Return [X, Y] of the center of cell containing provided text 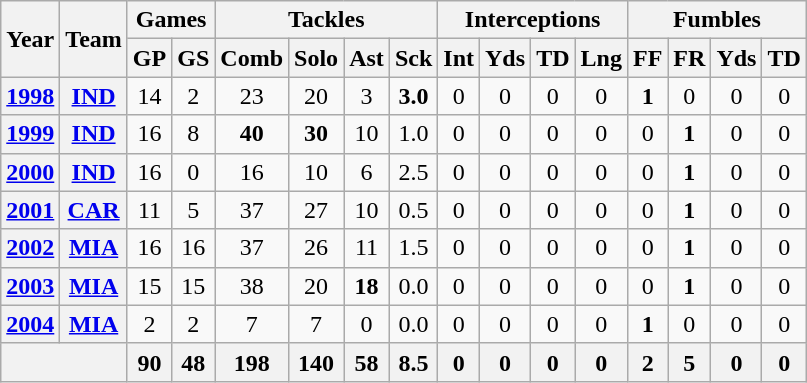
30 [316, 134]
2000 [30, 172]
Fumbles [716, 20]
Year [30, 39]
18 [367, 286]
1998 [30, 96]
2003 [30, 286]
FF [647, 58]
140 [316, 362]
3.0 [413, 96]
2004 [30, 324]
Games [170, 20]
38 [252, 286]
Solo [316, 58]
8.5 [413, 362]
3 [367, 96]
27 [316, 210]
Team [94, 39]
Int [459, 58]
90 [149, 362]
2002 [30, 248]
1999 [30, 134]
23 [252, 96]
8 [194, 134]
CAR [94, 210]
6 [367, 172]
Tackles [326, 20]
0.5 [413, 210]
58 [367, 362]
Sck [413, 58]
1.0 [413, 134]
40 [252, 134]
26 [316, 248]
Lng [601, 58]
48 [194, 362]
198 [252, 362]
Comb [252, 58]
Interceptions [533, 20]
FR [690, 58]
GS [194, 58]
GP [149, 58]
2.5 [413, 172]
2001 [30, 210]
Ast [367, 58]
1.5 [413, 248]
14 [149, 96]
